Capture the cell that displays the provided text and extract its [x, y] central coordinate. 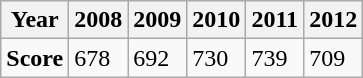
Year [35, 20]
2011 [275, 20]
2009 [158, 20]
2010 [216, 20]
2008 [98, 20]
709 [334, 58]
678 [98, 58]
692 [158, 58]
Score [35, 58]
739 [275, 58]
730 [216, 58]
2012 [334, 20]
